Determine the (x, y) coordinate at the center of the cell enclosing the given text.  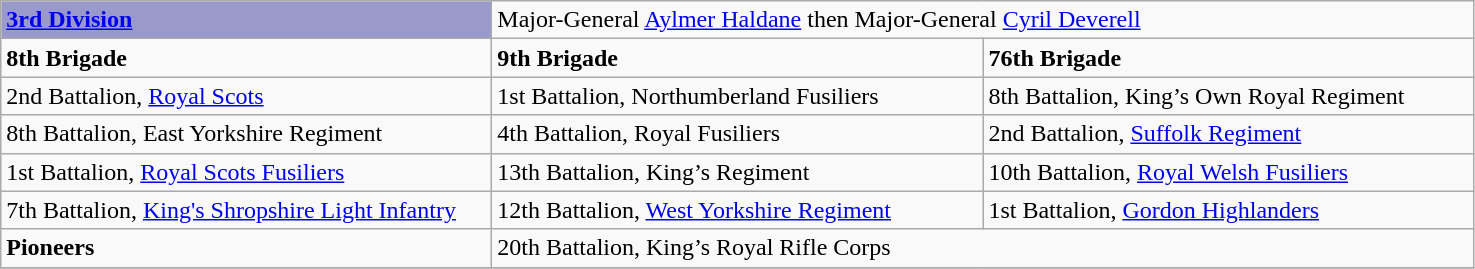
Pioneers (246, 248)
1st Battalion, Royal Scots Fusiliers (246, 172)
4th Battalion, Royal Fusiliers (738, 134)
8th Battalion, East Yorkshire Regiment (246, 134)
7th Battalion, King's Shropshire Light Infantry (246, 210)
20th Battalion, King’s Royal Rifle Corps (983, 248)
10th Battalion, Royal Welsh Fusiliers (1228, 172)
1st Battalion, Gordon Highlanders (1228, 210)
Major-General Aylmer Haldane then Major-General Cyril Deverell (983, 20)
2nd Battalion, Suffolk Regiment (1228, 134)
1st Battalion, Northumberland Fusiliers (738, 96)
3rd Division (246, 20)
76th Brigade (1228, 58)
9th Brigade (738, 58)
8th Brigade (246, 58)
2nd Battalion, Royal Scots (246, 96)
13th Battalion, King’s Regiment (738, 172)
12th Battalion, West Yorkshire Regiment (738, 210)
8th Battalion, King’s Own Royal Regiment (1228, 96)
